Scan for the cell matching the given text and deliver its (X, Y) coordinate at center. 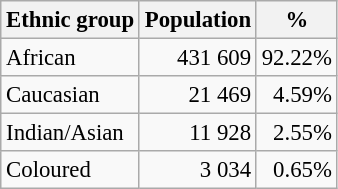
431 609 (198, 58)
Indian/Asian (70, 133)
Population (198, 20)
11 928 (198, 133)
African (70, 58)
3 034 (198, 170)
2.55% (296, 133)
21 469 (198, 95)
4.59% (296, 95)
% (296, 20)
92.22% (296, 58)
Ethnic group (70, 20)
Coloured (70, 170)
0.65% (296, 170)
Caucasian (70, 95)
